Output the [X, Y] coordinate of the center of the cell containing the given text.  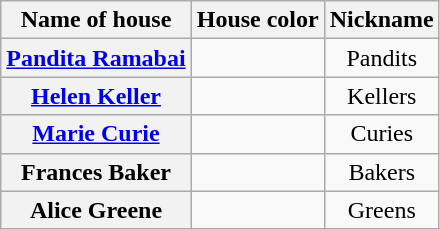
Marie Curie [96, 134]
Alice Greene [96, 210]
Nickname [382, 20]
Bakers [382, 172]
Curies [382, 134]
Greens [382, 210]
Pandits [382, 58]
Kellers [382, 96]
Helen Keller [96, 96]
House color [258, 20]
Pandita Ramabai [96, 58]
Name of house [96, 20]
Frances Baker [96, 172]
